For the text-containing cell, return its midpoint in (x, y) coordinate format. 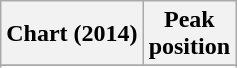
Chart (2014) (72, 34)
Peak position (189, 34)
